Search for the cell housing the specified text and yield its [x, y] center coordinate. 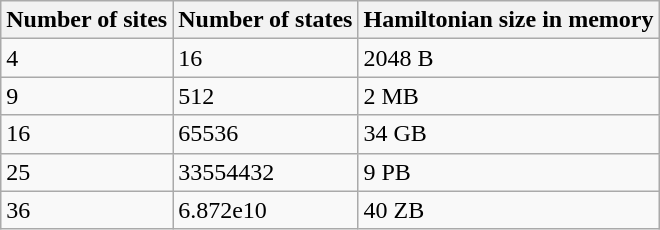
33554432 [266, 172]
512 [266, 96]
40 ZB [508, 210]
36 [87, 210]
6.872e10 [266, 210]
65536 [266, 134]
2048 B [508, 58]
Hamiltonian size in memory [508, 20]
9 [87, 96]
2 MB [508, 96]
Number of sites [87, 20]
9 PB [508, 172]
Number of states [266, 20]
4 [87, 58]
25 [87, 172]
34 GB [508, 134]
